Identify which cell holds the provided text, then report its [x, y] central coordinate. 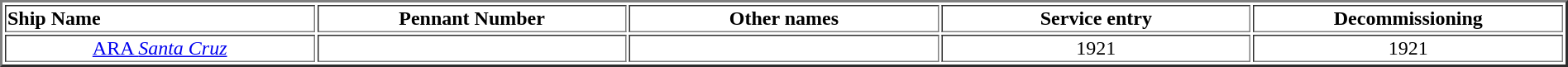
Decommissioning [1408, 18]
Pennant Number [471, 18]
Ship Name [160, 18]
ARA Santa Cruz [160, 48]
Service entry [1096, 18]
Other names [784, 18]
